Find where the given text appears and provide that cell's center as [X, Y] coordinate. 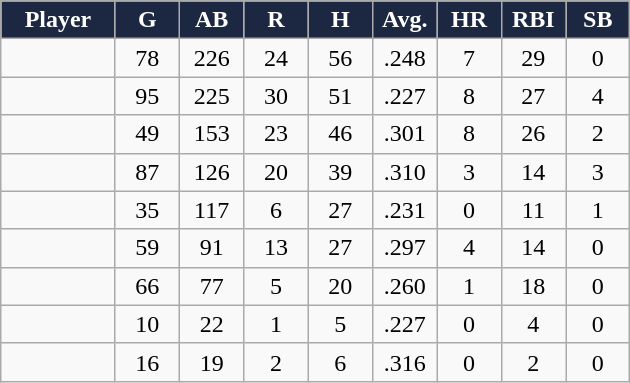
.297 [404, 248]
35 [147, 210]
SB [598, 20]
26 [533, 134]
16 [147, 362]
.248 [404, 58]
18 [533, 286]
117 [211, 210]
HR [469, 20]
19 [211, 362]
59 [147, 248]
126 [211, 172]
Avg. [404, 20]
7 [469, 58]
225 [211, 96]
49 [147, 134]
78 [147, 58]
226 [211, 58]
153 [211, 134]
29 [533, 58]
11 [533, 210]
66 [147, 286]
.316 [404, 362]
95 [147, 96]
.310 [404, 172]
H [340, 20]
RBI [533, 20]
10 [147, 324]
G [147, 20]
.231 [404, 210]
Player [58, 20]
.260 [404, 286]
91 [211, 248]
24 [276, 58]
51 [340, 96]
R [276, 20]
56 [340, 58]
13 [276, 248]
46 [340, 134]
22 [211, 324]
AB [211, 20]
39 [340, 172]
23 [276, 134]
30 [276, 96]
87 [147, 172]
.301 [404, 134]
77 [211, 286]
